Extract the (X, Y) coordinate from the center of the cell holding the provided text.  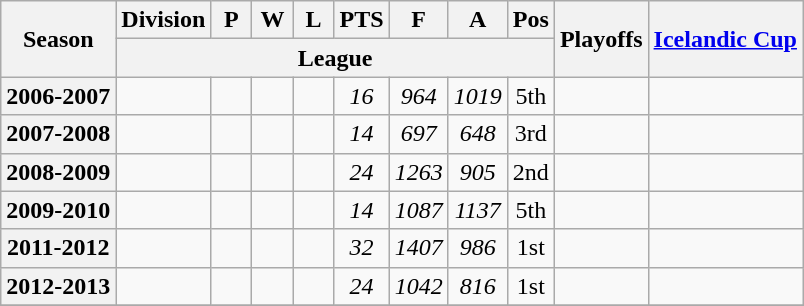
1019 (478, 96)
L (314, 20)
2011-2012 (58, 248)
W (272, 20)
Division (164, 20)
2012-2013 (58, 286)
PTS (362, 20)
1137 (478, 210)
3rd (530, 134)
697 (418, 134)
1263 (418, 172)
2008-2009 (58, 172)
16 (362, 96)
32 (362, 248)
Icelandic Cup (725, 39)
Playoffs (601, 39)
816 (478, 286)
F (418, 20)
2007-2008 (58, 134)
2nd (530, 172)
Season (58, 39)
1042 (418, 286)
1407 (418, 248)
905 (478, 172)
648 (478, 134)
2009-2010 (58, 210)
League (336, 58)
P (232, 20)
Pos (530, 20)
A (478, 20)
964 (418, 96)
2006-2007 (58, 96)
1087 (418, 210)
986 (478, 248)
